Scan for the cell matching the given text and deliver its (X, Y) coordinate at center. 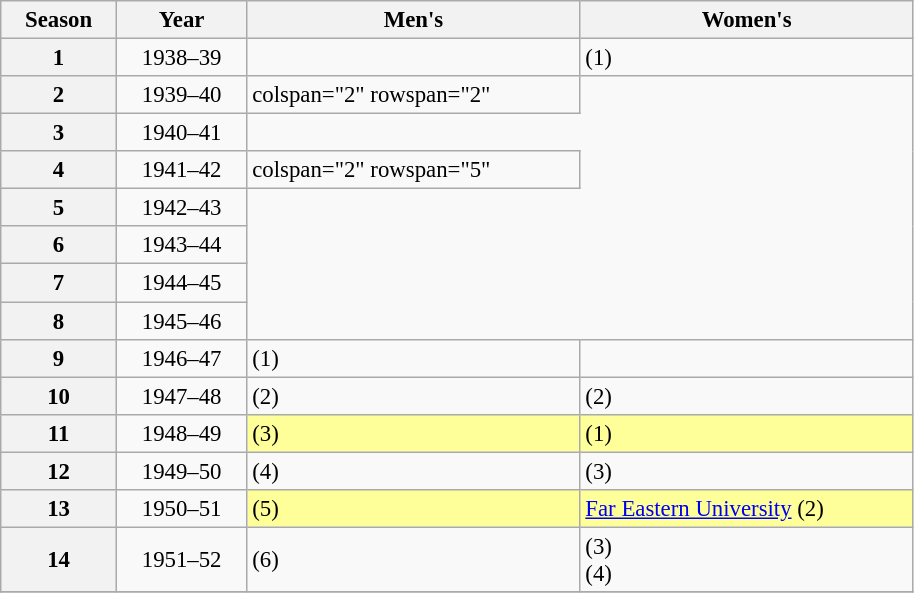
1941–42 (182, 170)
1940–41 (182, 133)
1938–39 (182, 58)
colspan="2" rowspan="5" (414, 170)
1942–43 (182, 208)
12 (59, 471)
1948–49 (182, 433)
11 (59, 433)
10 (59, 396)
7 (59, 283)
(4) (414, 471)
1949–50 (182, 471)
Year (182, 20)
9 (59, 358)
Men's (414, 20)
Women's (746, 20)
2 (59, 95)
1950–51 (182, 509)
(6) (414, 560)
1945–46 (182, 321)
14 (59, 560)
1946–47 (182, 358)
13 (59, 509)
1944–45 (182, 283)
(3) (4) (746, 560)
1939–40 (182, 95)
6 (59, 245)
(5) (414, 509)
8 (59, 321)
Far Eastern University (2) (746, 509)
3 (59, 133)
1943–44 (182, 245)
4 (59, 170)
1951–52 (182, 560)
5 (59, 208)
1947–48 (182, 396)
1 (59, 58)
Season (59, 20)
colspan="2" rowspan="2" (414, 95)
